Find where the given text appears and provide that cell's center as (X, Y) coordinate. 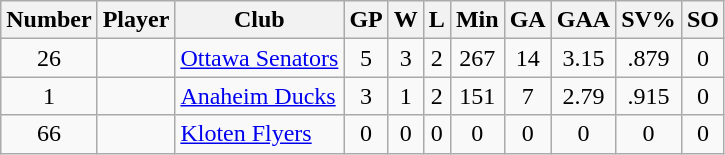
Anaheim Ducks (260, 96)
66 (49, 134)
SV% (649, 20)
.915 (649, 96)
14 (528, 58)
Min (477, 20)
Kloten Flyers (260, 134)
SO (702, 20)
151 (477, 96)
3.15 (583, 58)
26 (49, 58)
7 (528, 96)
Club (260, 20)
Ottawa Senators (260, 58)
GA (528, 20)
5 (366, 58)
GP (366, 20)
.879 (649, 58)
L (436, 20)
267 (477, 58)
Player (136, 20)
GAA (583, 20)
Number (49, 20)
W (406, 20)
2.79 (583, 96)
